From the cell containing the given text, extract its center point as [x, y] coordinate. 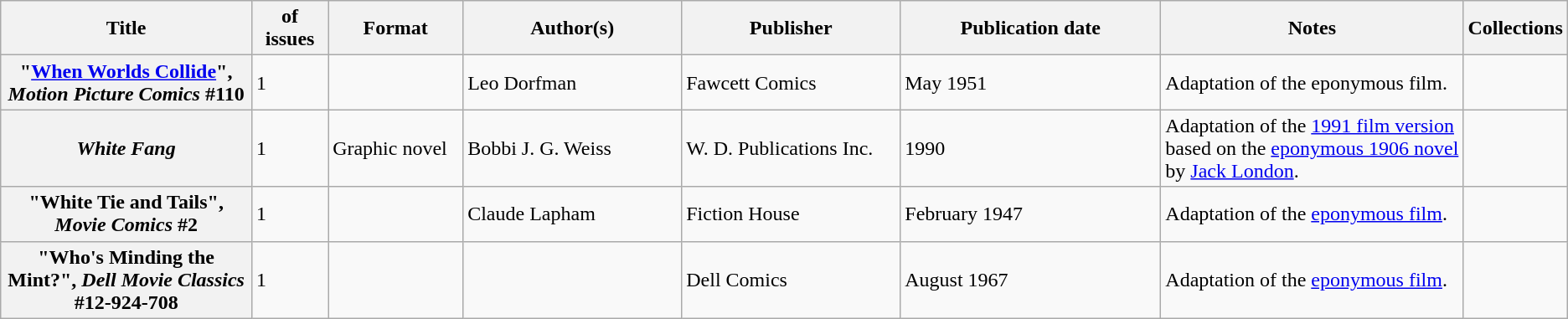
Leo Dorfman [573, 82]
Dell Comics [791, 280]
May 1951 [1030, 82]
W. D. Publications Inc. [791, 148]
"White Tie and Tails", Movie Comics #2 [126, 214]
Collections [1515, 28]
Adaptation of the 1991 film version based on the eponymous 1906 novel by Jack London. [1312, 148]
"When Worlds Collide", Motion Picture Comics #110 [126, 82]
Fiction House [791, 214]
"Who's Minding the Mint?", Dell Movie Classics #12-924-708 [126, 280]
Fawcett Comics [791, 82]
Bobbi J. G. Weiss [573, 148]
August 1967 [1030, 280]
of issues [290, 28]
Publication date [1030, 28]
1990 [1030, 148]
Publisher [791, 28]
Notes [1312, 28]
Claude Lapham [573, 214]
White Fang [126, 148]
February 1947 [1030, 214]
Title [126, 28]
Author(s) [573, 28]
Graphic novel [395, 148]
Format [395, 28]
